Determine the [X, Y] coordinate at the center of the cell enclosing the given text.  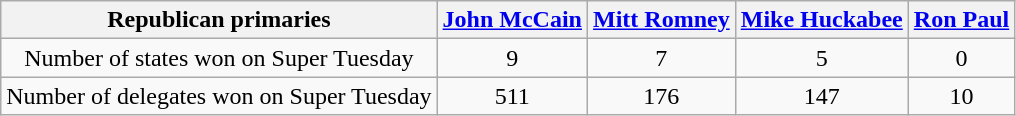
5 [822, 58]
147 [822, 96]
Republican primaries [219, 20]
9 [512, 58]
Mike Huckabee [822, 20]
John McCain [512, 20]
0 [961, 58]
176 [662, 96]
Number of states won on Super Tuesday [219, 58]
Ron Paul [961, 20]
Mitt Romney [662, 20]
511 [512, 96]
Number of delegates won on Super Tuesday [219, 96]
10 [961, 96]
7 [662, 58]
